Find where the given text appears and provide that cell's center as (x, y) coordinate. 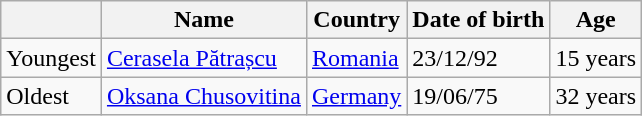
Name (204, 20)
32 years (596, 96)
Youngest (52, 58)
Romania (356, 58)
15 years (596, 58)
Country (356, 20)
Cerasela Pătrașcu (204, 58)
Age (596, 20)
Date of birth (478, 20)
19/06/75 (478, 96)
Oksana Chusovitina (204, 96)
Oldest (52, 96)
Germany (356, 96)
23/12/92 (478, 58)
